Pinpoint the cell where the given text exists, returning its [x, y] midpoint coordinate. 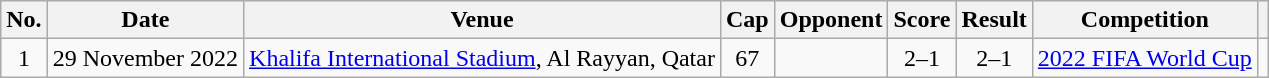
No. [24, 20]
Date [145, 20]
Cap [747, 20]
Khalifa International Stadium, Al Rayyan, Qatar [482, 58]
67 [747, 58]
Score [922, 20]
Competition [1144, 20]
29 November 2022 [145, 58]
Result [994, 20]
Opponent [831, 20]
2022 FIFA World Cup [1144, 58]
1 [24, 58]
Venue [482, 20]
